Pinpoint the cell where the given text exists, returning its (x, y) midpoint coordinate. 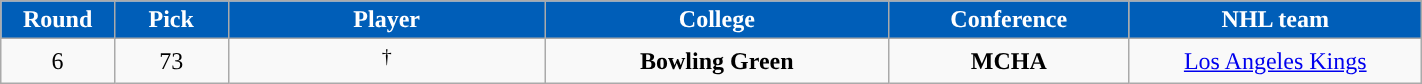
Conference (1008, 20)
MCHA (1008, 62)
Player (386, 20)
Los Angeles Kings (1275, 62)
6 (58, 62)
Pick (171, 20)
College (716, 20)
Round (58, 20)
NHL team (1275, 20)
Bowling Green (716, 62)
73 (171, 62)
† (386, 62)
